Return [X, Y] of the center of cell containing provided text 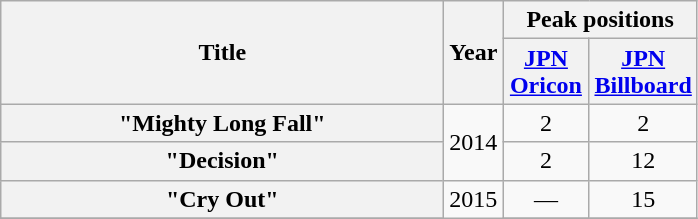
Year [474, 52]
2015 [474, 199]
JPNBillboard [643, 72]
Peak positions [600, 20]
JPNOricon [546, 72]
"Cry Out" [222, 199]
— [546, 199]
15 [643, 199]
Title [222, 52]
12 [643, 161]
"Decision" [222, 161]
"Mighty Long Fall" [222, 123]
2014 [474, 142]
